Return [X, Y] of the center of cell containing provided text 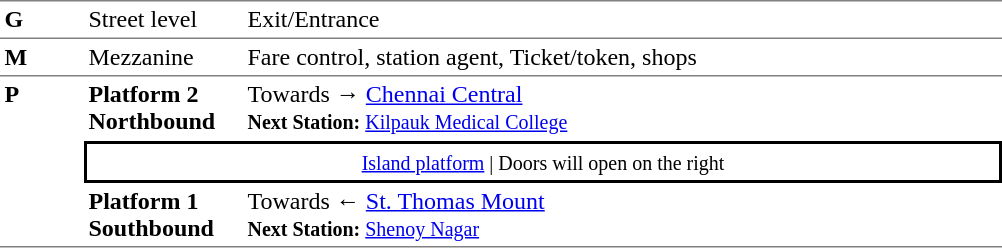
Towards → Chennai CentralNext Station: Kilpauk Medical College [622, 108]
Platform 2Northbound [164, 108]
Fare control, station agent, Ticket/token, shops [622, 58]
Street level [164, 20]
Mezzanine [164, 58]
Exit/Entrance [622, 20]
P [42, 162]
Towards ← St. Thomas MountNext Station: Shenoy Nagar [622, 215]
Island platform | Doors will open on the right [543, 162]
M [42, 58]
G [42, 20]
Platform 1Southbound [164, 215]
